Return (X, Y) of the center of cell containing provided text 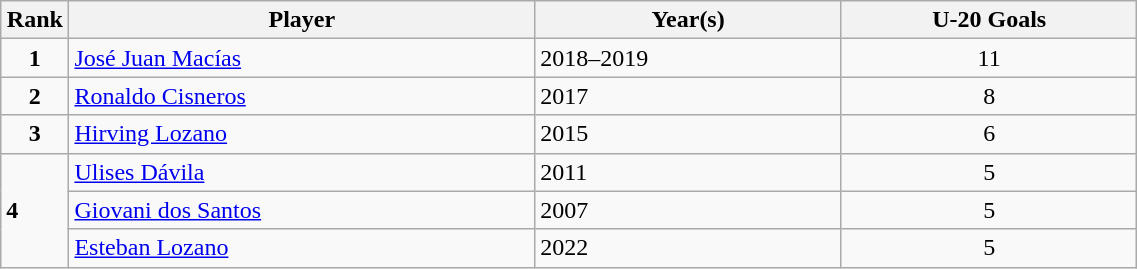
1 (35, 58)
2015 (688, 134)
3 (35, 134)
Esteban Lozano (302, 248)
4 (35, 210)
Ronaldo Cisneros (302, 96)
Year(s) (688, 20)
11 (988, 58)
2017 (688, 96)
Ulises Dávila (302, 172)
8 (988, 96)
2018–2019 (688, 58)
2 (35, 96)
2022 (688, 248)
Giovani dos Santos (302, 210)
José Juan Macías (302, 58)
Player (302, 20)
6 (988, 134)
U-20 Goals (988, 20)
Hirving Lozano (302, 134)
Rank (35, 20)
2011 (688, 172)
2007 (688, 210)
